Find where the given text appears and provide that cell's center as [X, Y] coordinate. 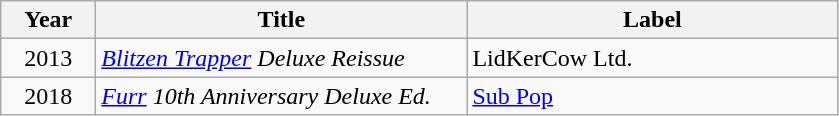
2013 [48, 58]
Sub Pop [652, 96]
Year [48, 20]
Title [282, 20]
Label [652, 20]
Blitzen Trapper Deluxe Reissue [282, 58]
Furr 10th Anniversary Deluxe Ed. [282, 96]
2018 [48, 96]
LidKerCow Ltd. [652, 58]
